From the cell containing the given text, extract its center point as [x, y] coordinate. 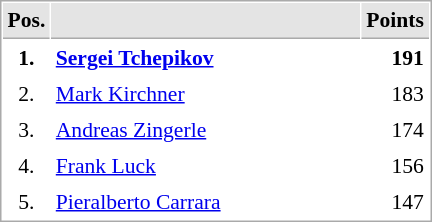
Pos. [26, 21]
3. [26, 129]
Pieralberto Carrara [206, 201]
1. [26, 57]
174 [396, 129]
Mark Kirchner [206, 93]
Frank Luck [206, 165]
Points [396, 21]
191 [396, 57]
5. [26, 201]
4. [26, 165]
183 [396, 93]
156 [396, 165]
Andreas Zingerle [206, 129]
147 [396, 201]
2. [26, 93]
Sergei Tchepikov [206, 57]
